From the cell containing the given text, extract its center point as (X, Y) coordinate. 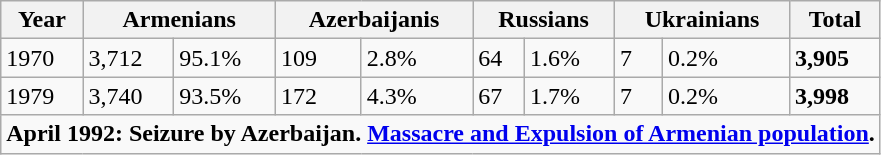
4.3% (416, 96)
1.6% (569, 58)
109 (318, 58)
1970 (42, 58)
Total (836, 20)
64 (499, 58)
1.7% (569, 96)
93.5% (225, 96)
Russians (544, 20)
Ukrainians (702, 20)
April 1992: Seizure by Azerbaijan. Massacre and Expulsion of Armenian population. (441, 134)
3,998 (836, 96)
2.8% (416, 58)
3,905 (836, 58)
3,712 (128, 58)
95.1% (225, 58)
3,740 (128, 96)
172 (318, 96)
Azerbaijanis (374, 20)
Year (42, 20)
67 (499, 96)
Armenians (179, 20)
1979 (42, 96)
